Return [x, y] of the center of cell containing provided text 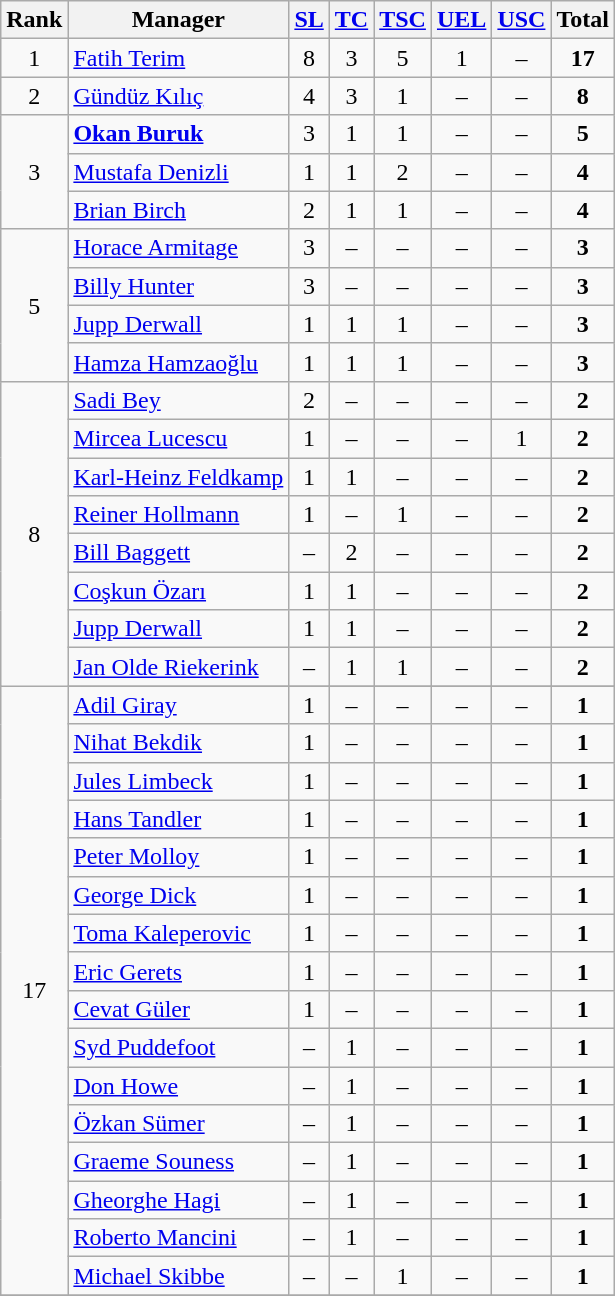
Karl-Heinz Feldkamp [178, 477]
Hamza Hamzaoğlu [178, 362]
Rank [34, 20]
Don Howe [178, 1085]
Nihat Bekdik [178, 743]
TC [351, 20]
George Dick [178, 895]
Manager [178, 20]
Coşkun Özarı [178, 591]
Billy Hunter [178, 286]
Bill Baggett [178, 553]
Jan Olde Riekerink [178, 667]
Jules Limbeck [178, 781]
Total [583, 20]
Gündüz Kılıç [178, 96]
Brian Birch [178, 210]
Michael Skibbe [178, 1276]
Mircea Lucescu [178, 438]
Roberto Mancini [178, 1238]
Graeme Souness [178, 1162]
Özkan Sümer [178, 1124]
Horace Armitage [178, 248]
Syd Puddefoot [178, 1047]
Fatih Terim [178, 58]
Adil Giray [178, 705]
TSC [403, 20]
Sadi Bey [178, 400]
Mustafa Denizli [178, 172]
Okan Buruk [178, 134]
Gheorghe Hagi [178, 1200]
UEL [461, 20]
Eric Gerets [178, 971]
USC [522, 20]
Hans Tandler [178, 819]
Peter Molloy [178, 857]
SL [309, 20]
Cevat Güler [178, 1009]
Reiner Hollmann [178, 515]
Toma Kaleperovic [178, 933]
